Locate the cell with the specified text and output its [x, y] center coordinate. 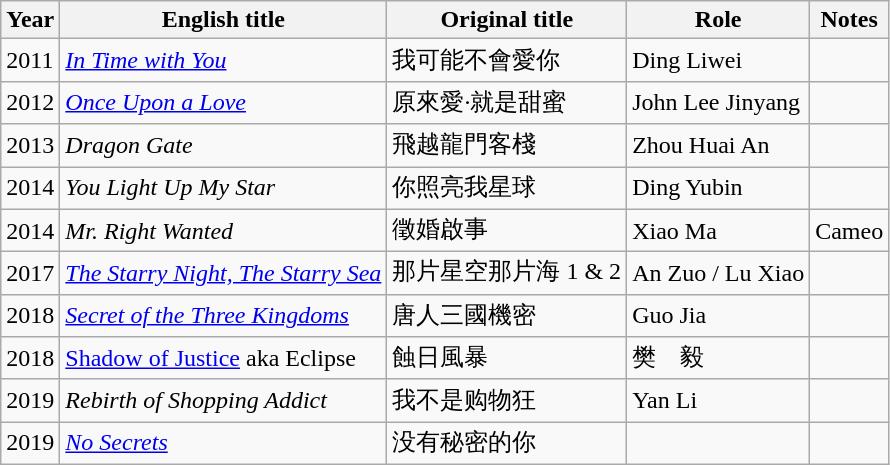
Mr. Right Wanted [224, 230]
Original title [507, 20]
Yan Li [718, 400]
You Light Up My Star [224, 188]
Cameo [850, 230]
Dragon Gate [224, 146]
Zhou Huai An [718, 146]
Once Upon a Love [224, 102]
原來愛·就是甜蜜 [507, 102]
2011 [30, 60]
John Lee Jinyang [718, 102]
Year [30, 20]
Notes [850, 20]
2013 [30, 146]
徵婚啟事 [507, 230]
你照亮我星球 [507, 188]
2017 [30, 274]
In Time with You [224, 60]
Ding Liwei [718, 60]
Rebirth of Shopping Addict [224, 400]
Shadow of Justice aka Eclipse [224, 358]
我不是购物狂 [507, 400]
Ding Yubin [718, 188]
那片星空那片海 1 & 2 [507, 274]
Xiao Ma [718, 230]
An Zuo / Lu Xiao [718, 274]
The Starry Night, The Starry Sea [224, 274]
Secret of the Three Kingdoms [224, 316]
樊 毅 [718, 358]
我可能不會愛你 [507, 60]
Role [718, 20]
飛越龍門客棧 [507, 146]
English title [224, 20]
Guo Jia [718, 316]
蝕日風暴 [507, 358]
没有秘密的你 [507, 444]
2012 [30, 102]
No Secrets [224, 444]
唐人三國機密 [507, 316]
